Output the (x, y) coordinate of the center of the cell containing the given text.  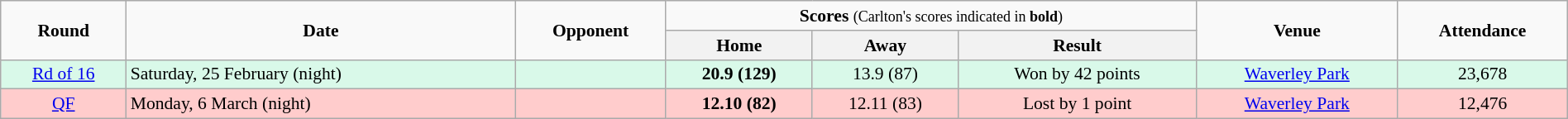
Lost by 1 point (1077, 104)
12.10 (82) (739, 104)
Saturday, 25 February (night) (321, 74)
Rd of 16 (64, 74)
Round (64, 30)
Away (885, 45)
Monday, 6 March (night) (321, 104)
23,678 (1482, 74)
12,476 (1482, 104)
Home (739, 45)
Result (1077, 45)
Won by 42 points (1077, 74)
QF (64, 104)
13.9 (87) (885, 74)
Date (321, 30)
Attendance (1482, 30)
20.9 (129) (739, 74)
12.11 (83) (885, 104)
Venue (1297, 30)
Opponent (590, 30)
Scores (Carlton's scores indicated in bold) (931, 16)
